Extract the (x, y) coordinate from the center of the cell holding the provided text.  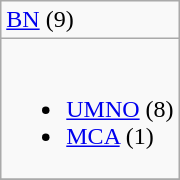
UMNO (8) MCA (1) (90, 109)
BN (9) (90, 20)
